Find where the given text appears and provide that cell's center as [X, Y] coordinate. 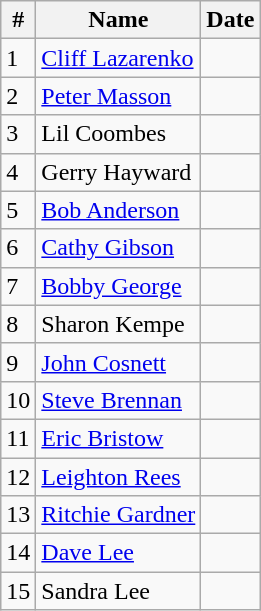
14 [18, 553]
Ritchie Gardner [118, 515]
Steve Brennan [118, 400]
Date [230, 20]
Dave Lee [118, 553]
Gerry Hayward [118, 172]
9 [18, 362]
15 [18, 591]
Name [118, 20]
Lil Coombes [118, 134]
Cliff Lazarenko [118, 58]
Peter Masson [118, 96]
11 [18, 438]
2 [18, 96]
Sandra Lee [118, 591]
5 [18, 210]
8 [18, 324]
# [18, 20]
Leighton Rees [118, 477]
Cathy Gibson [118, 248]
1 [18, 58]
12 [18, 477]
7 [18, 286]
John Cosnett [118, 362]
Bobby George [118, 286]
3 [18, 134]
13 [18, 515]
4 [18, 172]
Eric Bristow [118, 438]
Sharon Kempe [118, 324]
10 [18, 400]
6 [18, 248]
Bob Anderson [118, 210]
